Identify which cell holds the provided text, then report its [X, Y] central coordinate. 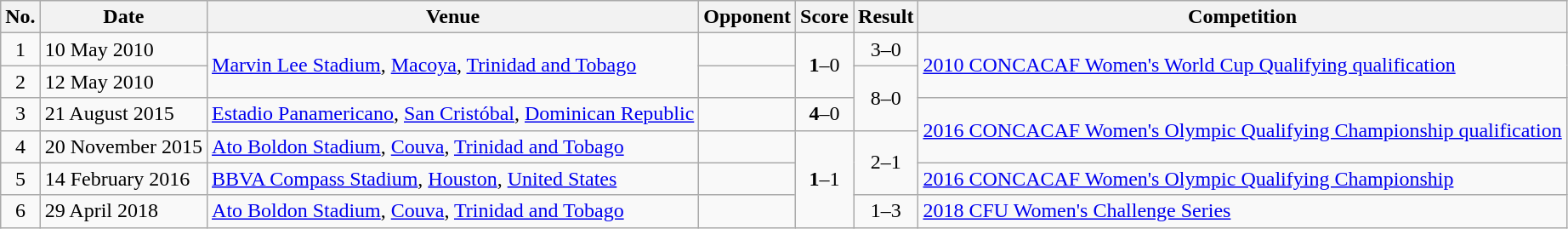
Opponent [747, 17]
Venue [453, 17]
1–1 [825, 179]
Score [825, 17]
2016 CONCACAF Women's Olympic Qualifying Championship qualification [1242, 130]
2010 CONCACAF Women's World Cup Qualifying qualification [1242, 66]
Marvin Lee Stadium, Macoya, Trinidad and Tobago [453, 66]
Estadio Panamericano, San Cristóbal, Dominican Republic [453, 114]
5 [20, 179]
No. [20, 17]
2018 CFU Women's Challenge Series [1242, 211]
10 May 2010 [123, 49]
Result [886, 17]
Competition [1242, 17]
29 April 2018 [123, 211]
1–0 [825, 66]
14 February 2016 [123, 179]
2–1 [886, 163]
20 November 2015 [123, 146]
1–3 [886, 211]
21 August 2015 [123, 114]
2 [20, 82]
4–0 [825, 114]
2016 CONCACAF Women's Olympic Qualifying Championship [1242, 179]
Date [123, 17]
6 [20, 211]
1 [20, 49]
3 [20, 114]
8–0 [886, 98]
BBVA Compass Stadium, Houston, United States [453, 179]
4 [20, 146]
3–0 [886, 49]
12 May 2010 [123, 82]
